Pinpoint the cell where the given text exists, returning its [X, Y] midpoint coordinate. 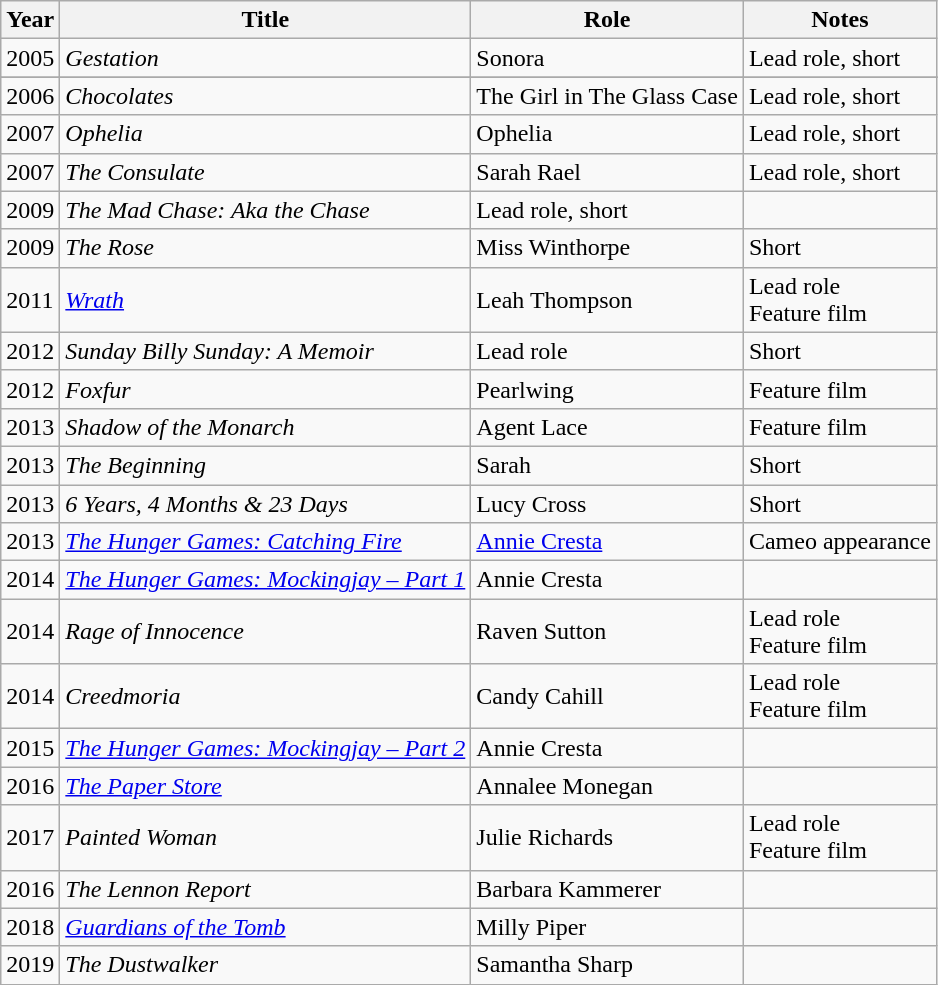
Rage of Innocence [266, 632]
Guardians of the Tomb [266, 927]
Cameo appearance [840, 542]
Title [266, 20]
Annalee Monegan [608, 786]
Raven Sutton [608, 632]
Julie Richards [608, 838]
Lead role [608, 351]
The Hunger Games: Mockingjay – Part 2 [266, 748]
The Dustwalker [266, 965]
6 Years, 4 Months & 23 Days [266, 503]
2006 [30, 96]
Milly Piper [608, 927]
2017 [30, 838]
2015 [30, 748]
Pearlwing [608, 389]
Year [30, 20]
2018 [30, 927]
The Consulate [266, 172]
Gestation [266, 58]
2019 [30, 965]
2005 [30, 58]
Sonora [608, 58]
Painted Woman [266, 838]
The Girl in The Glass Case [608, 96]
The Lennon Report [266, 889]
The Hunger Games: Catching Fire [266, 542]
The Hunger Games: Mockingjay – Part 1 [266, 580]
Sarah [608, 465]
Lucy Cross [608, 503]
Shadow of the Monarch [266, 427]
Role [608, 20]
Wrath [266, 300]
2011 [30, 300]
Samantha Sharp [608, 965]
Foxfur [266, 389]
Miss Winthorpe [608, 248]
Barbara Kammerer [608, 889]
Notes [840, 20]
The Rose [266, 248]
The Mad Chase: Aka the Chase [266, 210]
Chocolates [266, 96]
Leah Thompson [608, 300]
Agent Lace [608, 427]
The Beginning [266, 465]
Sunday Billy Sunday: A Memoir [266, 351]
Creedmoria [266, 696]
Sarah Rael [608, 172]
The Paper Store [266, 786]
Candy Cahill [608, 696]
